Return the (X, Y) coordinate for the center point of the cell that contains the specified text.  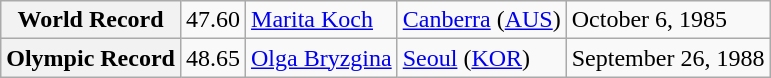
48.65 (212, 58)
Olympic Record (91, 58)
Olga Bryzgina (322, 58)
Canberra (AUS) (482, 20)
World Record (91, 20)
47.60 (212, 20)
Seoul (KOR) (482, 58)
October 6, 1985 (668, 20)
Marita Koch (322, 20)
September 26, 1988 (668, 58)
